Search for the cell housing the specified text and yield its (X, Y) center coordinate. 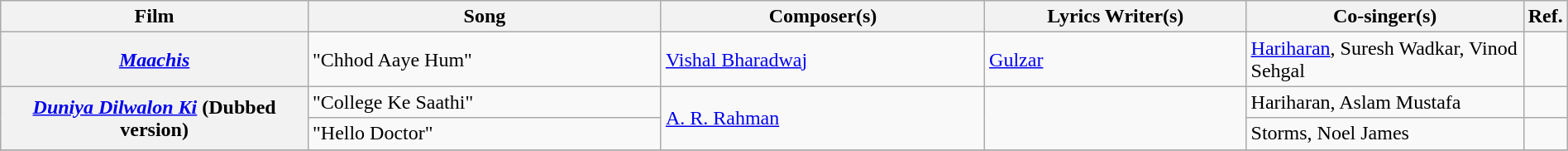
Composer(s) (822, 17)
Hariharan, Suresh Wadkar, Vinod Sehgal (1384, 60)
A. R. Rahman (822, 118)
Maachis (155, 60)
Film (155, 17)
Vishal Bharadwaj (822, 60)
Duniya Dilwalon Ki (Dubbed version) (155, 118)
Hariharan, Aslam Mustafa (1384, 102)
Lyrics Writer(s) (1116, 17)
Storms, Noel James (1384, 134)
"Chhod Aaye Hum" (485, 60)
Co-singer(s) (1384, 17)
"Hello Doctor" (485, 134)
Gulzar (1116, 60)
Song (485, 17)
Ref. (1545, 17)
"College Ke Saathi" (485, 102)
